Return [X, Y] of the center of cell containing provided text 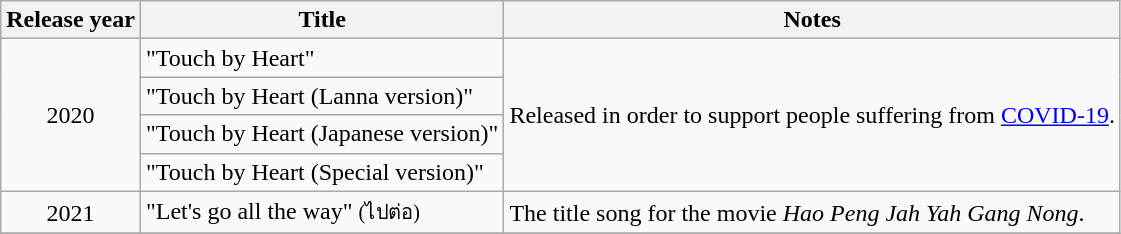
2021 [71, 212]
Notes [812, 20]
Release year [71, 20]
"Touch by Heart" [322, 58]
"Touch by Heart (Special version)" [322, 172]
2020 [71, 115]
The title song for the movie Hao Peng Jah Yah Gang Nong. [812, 212]
"Touch by Heart (Japanese version)" [322, 134]
"Let's go all the way" (ไปต่อ) [322, 212]
"Touch by Heart (Lanna version)" [322, 96]
Title [322, 20]
Released in order to support people suffering from COVID-19. [812, 115]
